Extract the [X, Y] coordinate from the center of the cell holding the provided text.  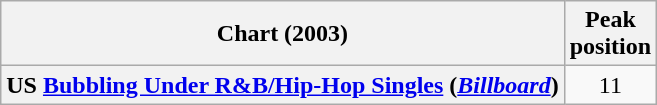
11 [610, 85]
Peakposition [610, 34]
US Bubbling Under R&B/Hip-Hop Singles (Billboard) [282, 85]
Chart (2003) [282, 34]
